Find where the given text appears and provide that cell's center as [x, y] coordinate. 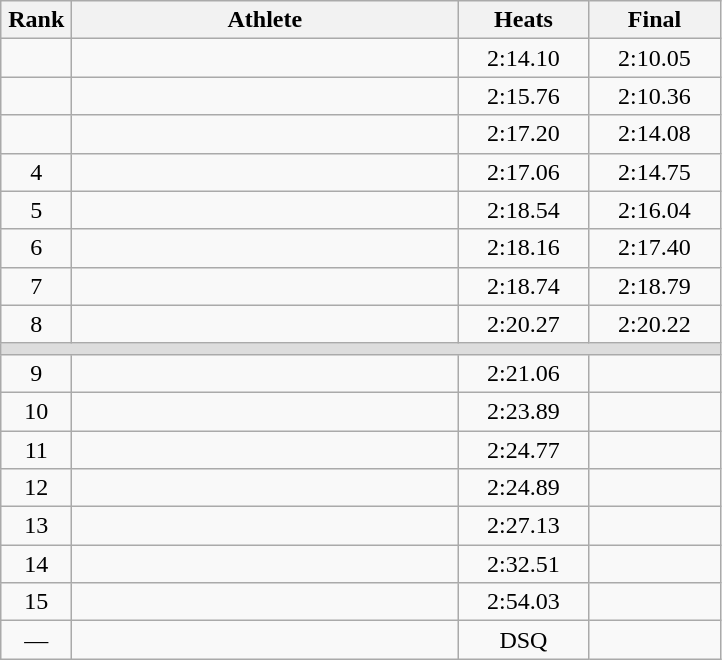
13 [36, 526]
2:32.51 [524, 564]
6 [36, 248]
2:21.06 [524, 373]
Athlete [265, 20]
2:14.10 [524, 58]
2:23.89 [524, 411]
14 [36, 564]
2:10.36 [654, 96]
15 [36, 602]
2:20.22 [654, 324]
2:24.77 [524, 449]
Heats [524, 20]
2:18.54 [524, 210]
7 [36, 286]
4 [36, 172]
2:15.76 [524, 96]
2:14.08 [654, 134]
— [36, 640]
2:14.75 [654, 172]
12 [36, 488]
DSQ [524, 640]
Rank [36, 20]
2:18.79 [654, 286]
10 [36, 411]
2:18.74 [524, 286]
11 [36, 449]
Final [654, 20]
2:54.03 [524, 602]
2:24.89 [524, 488]
5 [36, 210]
2:17.20 [524, 134]
2:16.04 [654, 210]
2:17.06 [524, 172]
2:10.05 [654, 58]
2:18.16 [524, 248]
2:20.27 [524, 324]
2:27.13 [524, 526]
2:17.40 [654, 248]
8 [36, 324]
9 [36, 373]
